For the text-containing cell, return its midpoint in [X, Y] coordinate format. 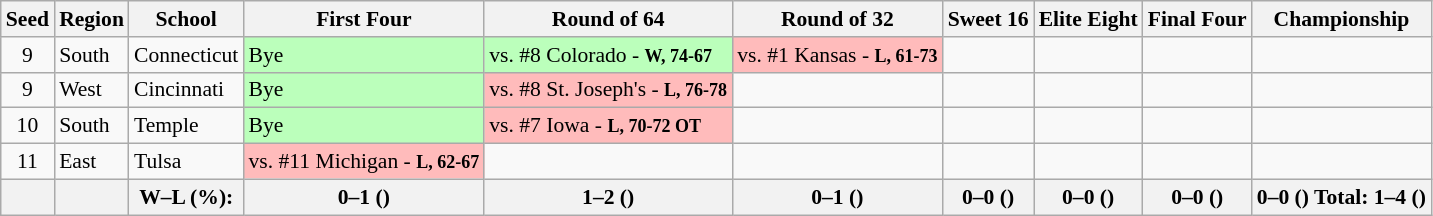
vs. #8 St. Joseph's - L, 76-78 [608, 90]
vs. #11 Michigan - L, 62-67 [364, 162]
0–0 () Total: 1–4 () [1342, 197]
Temple [186, 126]
West [92, 90]
vs. #8 Colorado - W, 74-67 [608, 55]
11 [28, 162]
W–L (%): [186, 197]
Elite Eight [1088, 19]
Round of 32 [837, 19]
Cincinnati [186, 90]
Tulsa [186, 162]
10 [28, 126]
School [186, 19]
Connecticut [186, 55]
East [92, 162]
Region [92, 19]
1–2 () [608, 197]
First Four [364, 19]
Championship [1342, 19]
Round of 64 [608, 19]
Sweet 16 [988, 19]
vs. #1 Kansas - L, 61-73 [837, 55]
Seed [28, 19]
Final Four [1198, 19]
vs. #7 Iowa - L, 70-72 OT [608, 126]
